Locate the cell with the specified text and output its (X, Y) center coordinate. 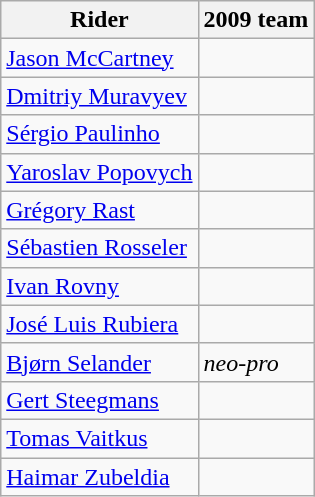
Sérgio Paulinho (100, 134)
Yaroslav Popovych (100, 172)
2009 team (256, 20)
neo-pro (256, 362)
Jason McCartney (100, 58)
Dmitriy Muravyev (100, 96)
Ivan Rovny (100, 286)
Tomas Vaitkus (100, 438)
Gert Steegmans (100, 400)
Haimar Zubeldia (100, 477)
Grégory Rast (100, 210)
Rider (100, 20)
Bjørn Selander (100, 362)
José Luis Rubiera (100, 324)
Sébastien Rosseler (100, 248)
